Output the (x, y) coordinate of the center of the cell containing the given text.  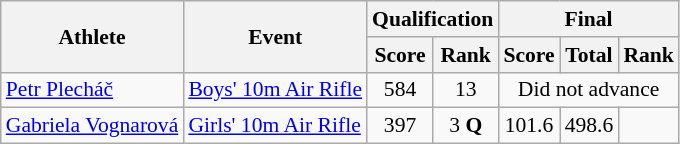
Petr Plecháč (92, 90)
584 (400, 90)
397 (400, 126)
13 (466, 90)
3 Q (466, 126)
Did not advance (588, 90)
101.6 (528, 126)
Boys' 10m Air Rifle (275, 90)
Girls' 10m Air Rifle (275, 126)
Gabriela Vognarová (92, 126)
Event (275, 36)
Final (588, 19)
Total (590, 55)
498.6 (590, 126)
Qualification (432, 19)
Athlete (92, 36)
